Output the (x, y) coordinate of the center of the cell containing the given text.  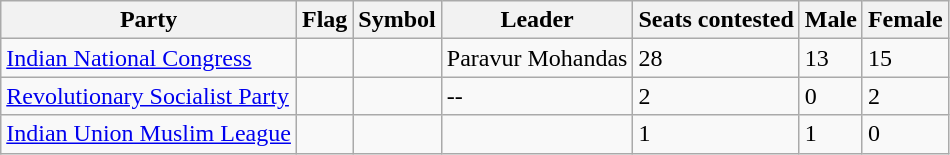
Leader (537, 20)
Seats contested (716, 20)
Paravur Mohandas (537, 58)
Flag (324, 20)
Indian National Congress (149, 58)
Revolutionary Socialist Party (149, 96)
Symbol (397, 20)
15 (905, 58)
Male (830, 20)
Female (905, 20)
13 (830, 58)
28 (716, 58)
Indian Union Muslim League (149, 134)
-- (537, 96)
Party (149, 20)
